Extract the (X, Y) coordinate from the center of the cell holding the provided text.  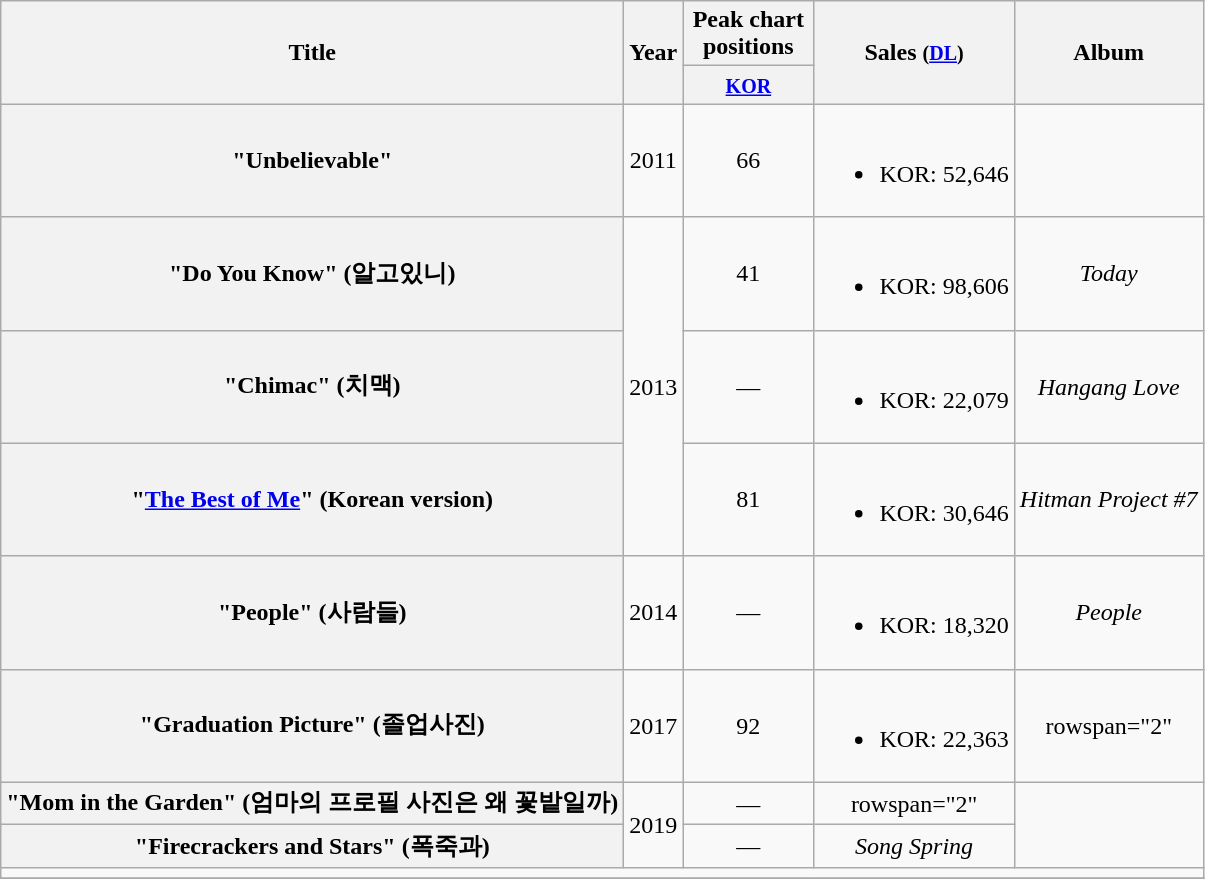
Today (1108, 274)
66 (748, 160)
41 (748, 274)
KOR: 22,079 (914, 386)
"Do You Know" (알고있니) (312, 274)
81 (748, 500)
Album (1108, 52)
"Firecrackers and Stars" (폭죽과) (312, 846)
"Chimac" (치맥) (312, 386)
KOR: 98,606 (914, 274)
Peak chart positions (748, 34)
Hitman Project #7 (1108, 500)
People (1108, 612)
KOR: 18,320 (914, 612)
"Graduation Picture" (졸업사진) (312, 726)
2014 (654, 612)
2013 (654, 386)
Title (312, 52)
92 (748, 726)
KOR: 30,646 (914, 500)
"The Best of Me" (Korean version) (312, 500)
Song Spring (914, 846)
"Unbelievable" (312, 160)
KOR: 52,646 (914, 160)
2019 (654, 824)
Sales (DL) (914, 52)
2017 (654, 726)
KOR: 22,363 (914, 726)
Hangang Love (1108, 386)
"People" (사람들) (312, 612)
KOR (748, 85)
2011 (654, 160)
"Mom in the Garden" (엄마의 프로필 사진은 왜 꽃밭일까) (312, 804)
Year (654, 52)
